Return (x, y) of the center of cell containing provided text 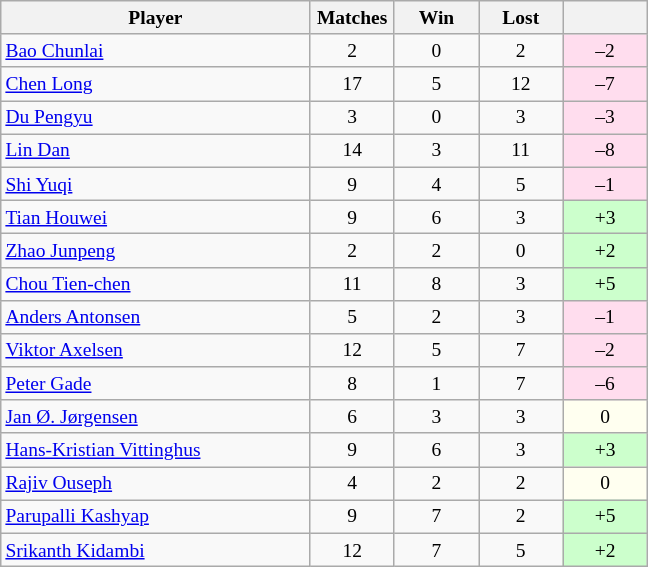
Chen Long (156, 84)
Viktor Axelsen (156, 350)
Win (436, 18)
Tian Houwei (156, 216)
–3 (605, 118)
–8 (605, 150)
Jan Ø. Jørgensen (156, 416)
–6 (605, 384)
Rajiv Ouseph (156, 484)
Peter Gade (156, 384)
–7 (605, 84)
14 (352, 150)
Chou Tien-chen (156, 284)
Anders Antonsen (156, 316)
Zhao Junpeng (156, 250)
Hans-Kristian Vittinghus (156, 450)
1 (436, 384)
Shi Yuqi (156, 184)
Srikanth Kidambi (156, 550)
Player (156, 18)
Bao Chunlai (156, 50)
Parupalli Kashyap (156, 516)
17 (352, 84)
Lin Dan (156, 150)
Lost (521, 18)
Matches (352, 18)
Du Pengyu (156, 118)
